Find where the given text appears and provide that cell's center as (X, Y) coordinate. 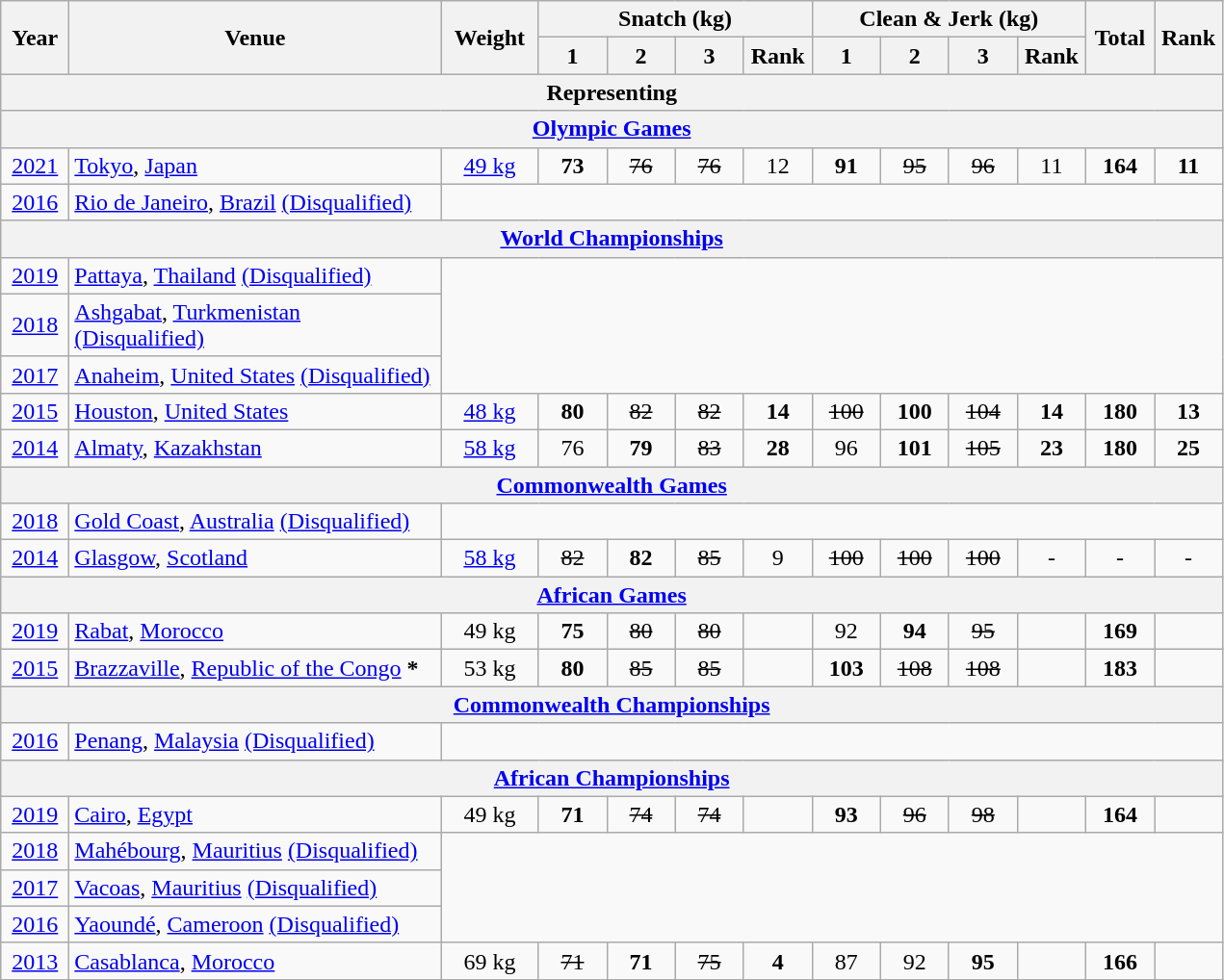
48 kg (489, 411)
183 (1119, 668)
79 (641, 448)
Rio de Janeiro, Brazil (Disqualified) (255, 202)
Mahébourg, Mauritius (Disqualified) (255, 851)
166 (1119, 961)
23 (1052, 448)
Rabat, Morocco (255, 632)
Casablanca, Morocco (255, 961)
Pattaya, Thailand (Disqualified) (255, 275)
African Championships (612, 778)
13 (1188, 411)
Penang, Malaysia (Disqualified) (255, 741)
Vacoas, Mauritius (Disqualified) (255, 888)
91 (846, 166)
Weight (489, 38)
Almaty, Kazakhstan (255, 448)
Snatch (kg) (675, 19)
83 (709, 448)
Cairo, Egypt (255, 814)
105 (982, 448)
73 (572, 166)
Ashgabat, Turkmenistan (Disqualified) (255, 325)
2021 (35, 166)
93 (846, 814)
Yaoundé, Cameroon (Disqualified) (255, 924)
Tokyo, Japan (255, 166)
Venue (255, 38)
Total (1119, 38)
Clean & Jerk (kg) (949, 19)
9 (778, 558)
28 (778, 448)
87 (846, 961)
69 kg (489, 961)
Representing (612, 92)
94 (915, 632)
53 kg (489, 668)
2013 (35, 961)
169 (1119, 632)
Year (35, 38)
Brazzaville, Republic of the Congo * (255, 668)
African Games (612, 595)
Commonwealth Games (612, 484)
Anaheim, United States (Disqualified) (255, 374)
104 (982, 411)
25 (1188, 448)
Olympic Games (612, 129)
103 (846, 668)
101 (915, 448)
Gold Coast, Australia (Disqualified) (255, 522)
Glasgow, Scotland (255, 558)
98 (982, 814)
12 (778, 166)
4 (778, 961)
Houston, United States (255, 411)
World Championships (612, 239)
Commonwealth Championships (612, 705)
